Output the [X, Y] coordinate of the center of the cell containing the given text.  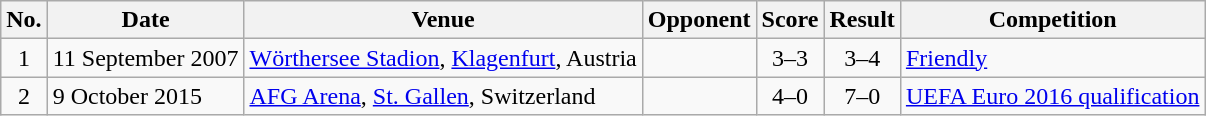
AFG Arena, St. Gallen, Switzerland [443, 96]
Friendly [1052, 58]
4–0 [790, 96]
Opponent [699, 20]
1 [24, 58]
2 [24, 96]
Wörthersee Stadion, Klagenfurt, Austria [443, 58]
Date [146, 20]
9 October 2015 [146, 96]
No. [24, 20]
Result [862, 20]
UEFA Euro 2016 qualification [1052, 96]
Competition [1052, 20]
7–0 [862, 96]
11 September 2007 [146, 58]
Score [790, 20]
3–4 [862, 58]
3–3 [790, 58]
Venue [443, 20]
